Output the [x, y] coordinate of the center of the cell containing the given text.  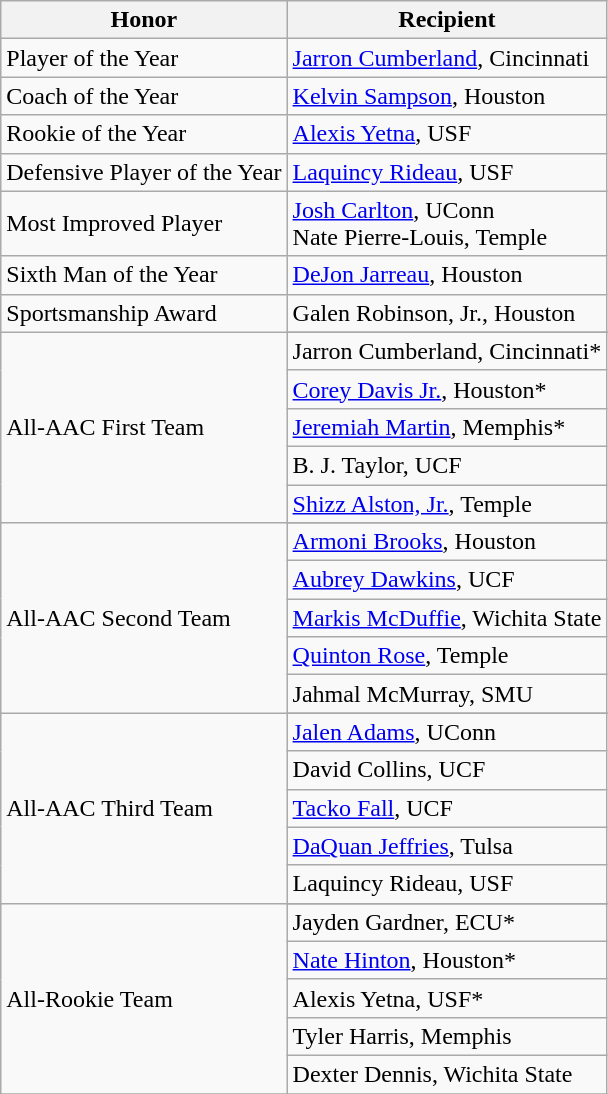
All-AAC First Team [144, 427]
Jarron Cumberland, Cincinnati [447, 58]
Tyler Harris, Memphis [447, 1036]
David Collins, UCF [447, 770]
Sportsmanship Award [144, 313]
DeJon Jarreau, Houston [447, 275]
Aubrey Dawkins, UCF [447, 580]
DaQuan Jeffries, Tulsa [447, 846]
Nate Hinton, Houston* [447, 960]
Jalen Adams, UConn [447, 732]
Shizz Alston, Jr., Temple [447, 503]
Josh Carlton, UConnNate Pierre-Louis, Temple [447, 224]
Sixth Man of the Year [144, 275]
All-AAC Second Team [144, 618]
Corey Davis Jr., Houston* [447, 389]
Jarron Cumberland, Cincinnati* [447, 351]
Rookie of the Year [144, 134]
Armoni Brooks, Houston [447, 542]
Tacko Fall, UCF [447, 808]
Jayden Gardner, ECU* [447, 922]
Alexis Yetna, USF [447, 134]
Jahmal McMurray, SMU [447, 694]
Defensive Player of the Year [144, 172]
Galen Robinson, Jr., Houston [447, 313]
Recipient [447, 20]
Coach of the Year [144, 96]
Player of the Year [144, 58]
Honor [144, 20]
Alexis Yetna, USF* [447, 998]
Quinton Rose, Temple [447, 656]
All-AAC Third Team [144, 808]
Jeremiah Martin, Memphis* [447, 427]
All-Rookie Team [144, 998]
Dexter Dennis, Wichita State [447, 1074]
Markis McDuffie, Wichita State [447, 618]
Kelvin Sampson, Houston [447, 96]
B. J. Taylor, UCF [447, 465]
Most Improved Player [144, 224]
